From the cell containing the given text, extract its center point as (X, Y) coordinate. 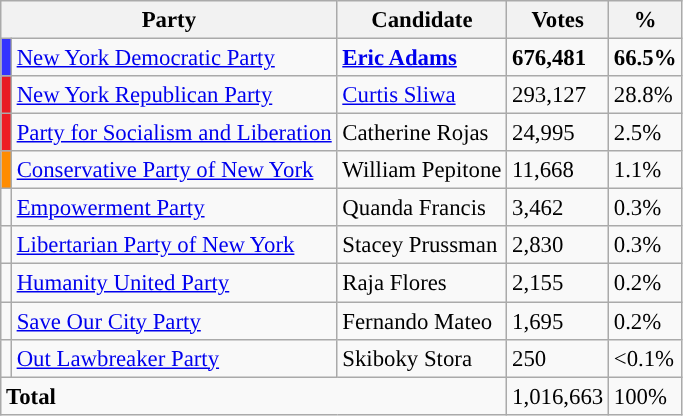
New York Democratic Party (174, 58)
11,668 (558, 170)
293,127 (558, 95)
Stacey Prussman (422, 245)
Conservative Party of New York (174, 170)
<0.1% (644, 358)
1,016,663 (558, 396)
1,695 (558, 321)
% (644, 20)
Quanda Francis (422, 208)
100% (644, 396)
Skiboky Stora (422, 358)
Party (169, 20)
2.5% (644, 133)
28.8% (644, 95)
2,830 (558, 245)
Votes (558, 20)
Raja Flores (422, 283)
Total (254, 396)
Libertarian Party of New York (174, 245)
New York Republican Party (174, 95)
1.1% (644, 170)
66.5% (644, 58)
William Pepitone (422, 170)
Candidate (422, 20)
Curtis Sliwa (422, 95)
Fernando Mateo (422, 321)
Party for Socialism and Liberation (174, 133)
Humanity United Party (174, 283)
Empowerment Party (174, 208)
Catherine Rojas (422, 133)
Eric Adams (422, 58)
Out Lawbreaker Party (174, 358)
676,481 (558, 58)
Save Our City Party (174, 321)
250 (558, 358)
24,995 (558, 133)
3,462 (558, 208)
2,155 (558, 283)
